For the text-containing cell, return its midpoint in [X, Y] coordinate format. 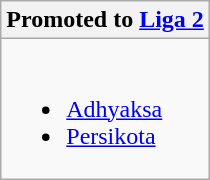
Promoted to Liga 2 [106, 20]
AdhyaksaPersikota [106, 109]
